Determine the [x, y] coordinate at the center of the cell enclosing the given text.  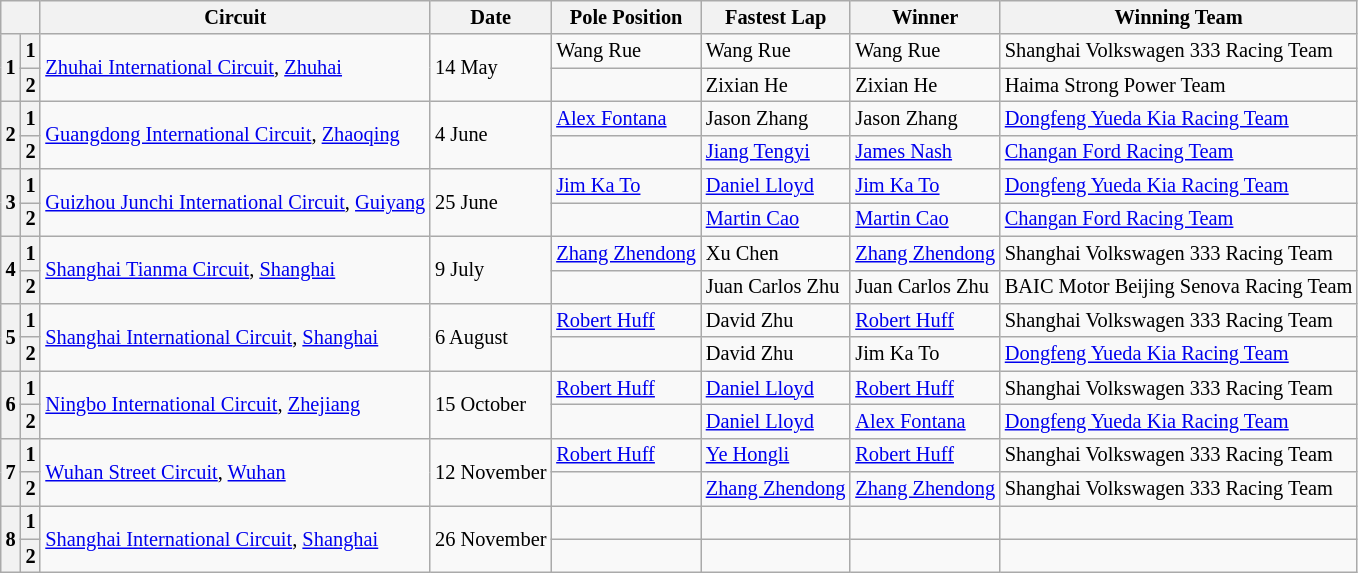
Shanghai Tianma Circuit, Shanghai [235, 270]
26 November [490, 538]
Pole Position [626, 17]
14 May [490, 68]
Ningbo International Circuit, Zhejiang [235, 404]
6 August [490, 336]
25 June [490, 202]
9 July [490, 270]
Date [490, 17]
Haima Strong Power Team [1178, 85]
Winner [925, 17]
Jiang Tengyi [776, 152]
BAIC Motor Beijing Senova Racing Team [1178, 287]
7 [11, 472]
12 November [490, 472]
6 [11, 404]
8 [11, 538]
Wuhan Street Circuit, Wuhan [235, 472]
3 [11, 202]
Circuit [235, 17]
Xu Chen [776, 253]
Guangdong International Circuit, Zhaoqing [235, 134]
Zhuhai International Circuit, Zhuhai [235, 68]
Fastest Lap [776, 17]
Guizhou Junchi International Circuit, Guiyang [235, 202]
Winning Team [1178, 17]
15 October [490, 404]
4 [11, 270]
James Nash [925, 152]
4 June [490, 134]
Ye Hongli [776, 455]
5 [11, 336]
